Return [x, y] of the center of cell containing provided text 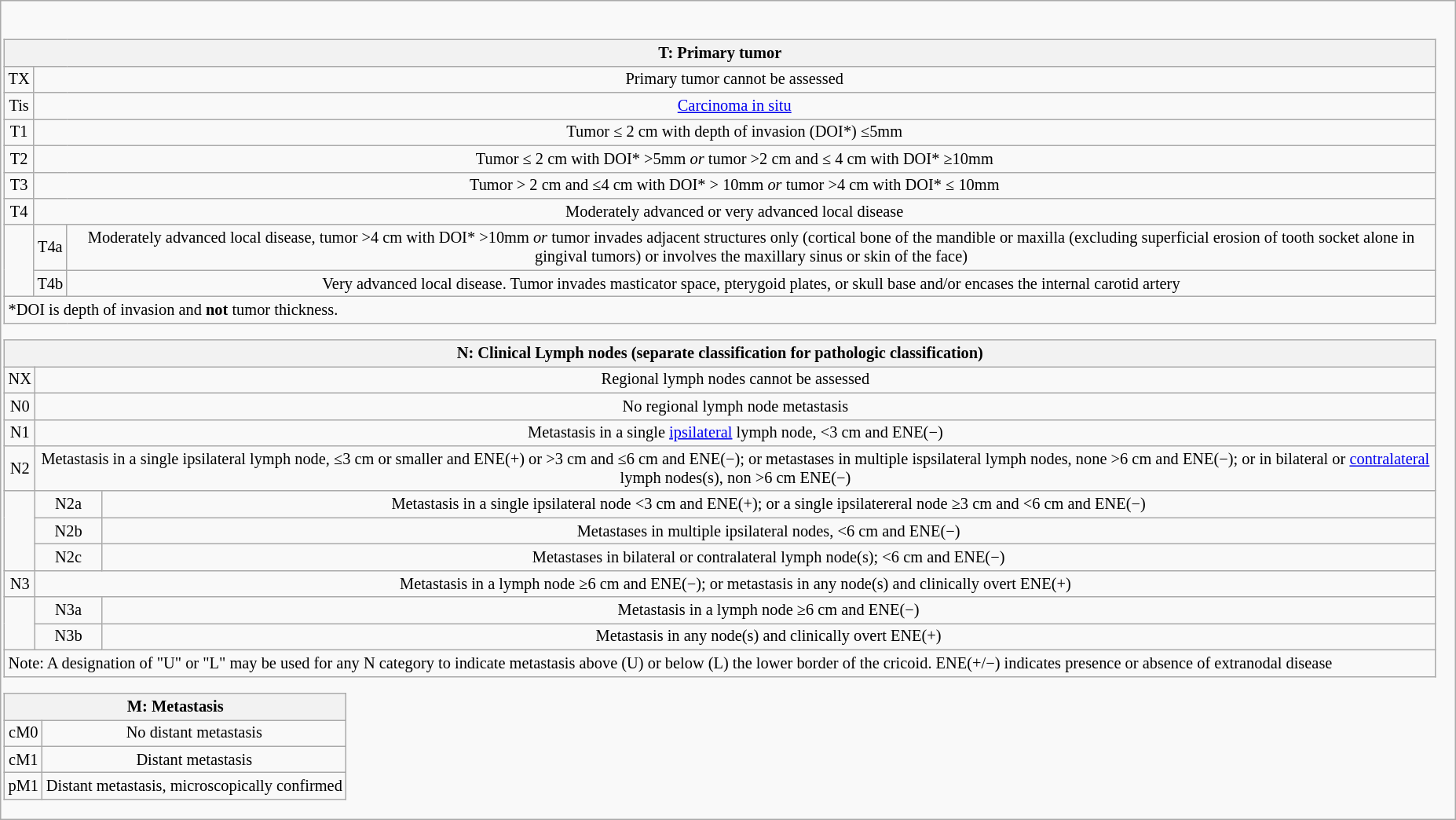
M: Metastasis [176, 707]
Tumor ≤ 2 cm with DOI* >5mm or tumor >2 cm and ≤ 4 cm with DOI* ≥10mm [735, 159]
Tis [19, 106]
T4a [50, 247]
No distant metastasis [195, 733]
cM1 [24, 760]
cM0 [24, 733]
NX [20, 379]
Carcinoma in situ [735, 106]
Metastasis in a single ipsilateral node <3 cm and ENE(+); or a single ipsilatereral node ≥3 cm and <6 cm and ENE(−) [768, 504]
N3b [68, 636]
N3a [68, 610]
Regional lymph nodes cannot be assessed [735, 379]
T2 [19, 159]
T4 [19, 211]
N3 [20, 584]
pM1 [24, 786]
Metastasis in any node(s) and clinically overt ENE(+) [768, 636]
N2 [20, 468]
Metastasis in a lymph node ≥6 cm and ENE(−) [768, 610]
N2b [68, 531]
Metastases in multiple ipsilateral nodes, <6 cm and ENE(−) [768, 531]
Tumor > 2 cm and ≤4 cm with DOI* > 10mm or tumor >4 cm with DOI* ≤ 10mm [735, 185]
T1 [19, 132]
Metastasis in a lymph node ≥6 cm and ENE(−); or metastasis in any node(s) and clinically overt ENE(+) [735, 584]
N0 [20, 406]
TX [19, 79]
Metastasis in a single ipsilateral lymph node, <3 cm and ENE(−) [735, 433]
T4b [50, 284]
N2a [68, 504]
*DOI is depth of invasion and not tumor thickness. [720, 309]
Tumor ≤ 2 cm with depth of invasion (DOI*) ≤5mm [735, 132]
Metastases in bilateral or contralateral lymph node(s); <6 cm and ENE(−) [768, 557]
N1 [20, 433]
T: Primary tumor [720, 53]
Moderately advanced or very advanced local disease [735, 211]
Very advanced local disease. Tumor invades masticator space, pterygoid plates, or skull base and/or encases the internal carotid artery [751, 284]
N: Clinical Lymph nodes (separate classification for pathologic classification) [720, 353]
T3 [19, 185]
Distant metastasis, microscopically confirmed [195, 786]
N2c [68, 557]
Distant metastasis [195, 760]
Primary tumor cannot be assessed [735, 79]
No regional lymph node metastasis [735, 406]
